Output the (x, y) coordinate of the center of the cell containing the given text.  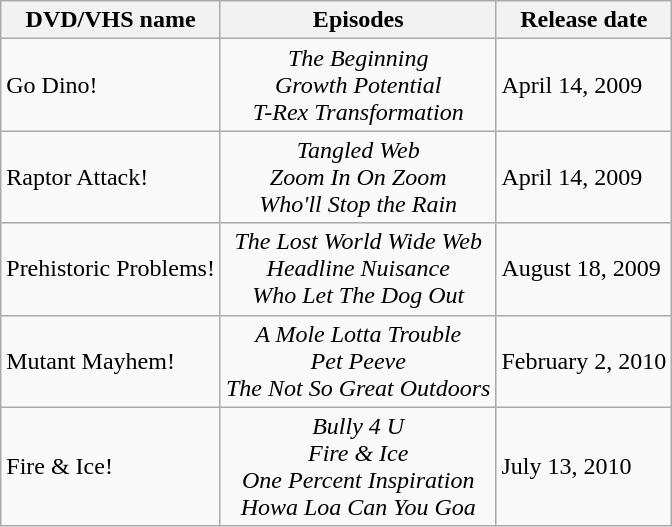
The BeginningGrowth PotentialT-Rex Transformation (358, 85)
The Lost World Wide WebHeadline NuisanceWho Let The Dog Out (358, 269)
February 2, 2010 (584, 361)
July 13, 2010 (584, 466)
Fire & Ice! (111, 466)
Raptor Attack! (111, 177)
A Mole Lotta TroublePet PeeveThe Not So Great Outdoors (358, 361)
DVD/VHS name (111, 20)
Release date (584, 20)
Prehistoric Problems! (111, 269)
Mutant Mayhem! (111, 361)
Tangled WebZoom In On ZoomWho'll Stop the Rain (358, 177)
August 18, 2009 (584, 269)
Bully 4 UFire & IceOne Percent InspirationHowa Loa Can You Goa (358, 466)
Episodes (358, 20)
Go Dino! (111, 85)
